Locate the cell with the specified text and output its (x, y) center coordinate. 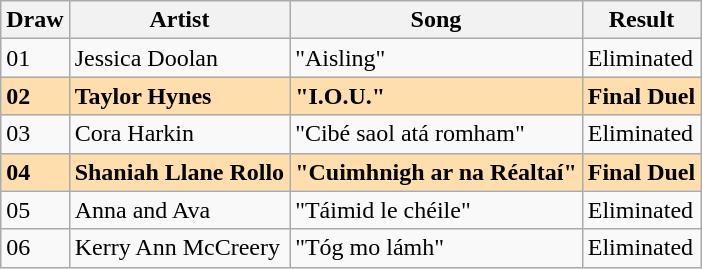
06 (35, 248)
Kerry Ann McCreery (179, 248)
04 (35, 172)
Taylor Hynes (179, 96)
"Aisling" (436, 58)
03 (35, 134)
Result (641, 20)
05 (35, 210)
"Cuimhnigh ar na Réaltaí" (436, 172)
Anna and Ava (179, 210)
Artist (179, 20)
"Cibé saol atá romham" (436, 134)
Cora Harkin (179, 134)
Shaniah Llane Rollo (179, 172)
02 (35, 96)
"Tóg mo lámh" (436, 248)
Draw (35, 20)
Jessica Doolan (179, 58)
Song (436, 20)
01 (35, 58)
"I.O.U." (436, 96)
"Táimid le chéile" (436, 210)
